Find where the given text appears and provide that cell's center as [X, Y] coordinate. 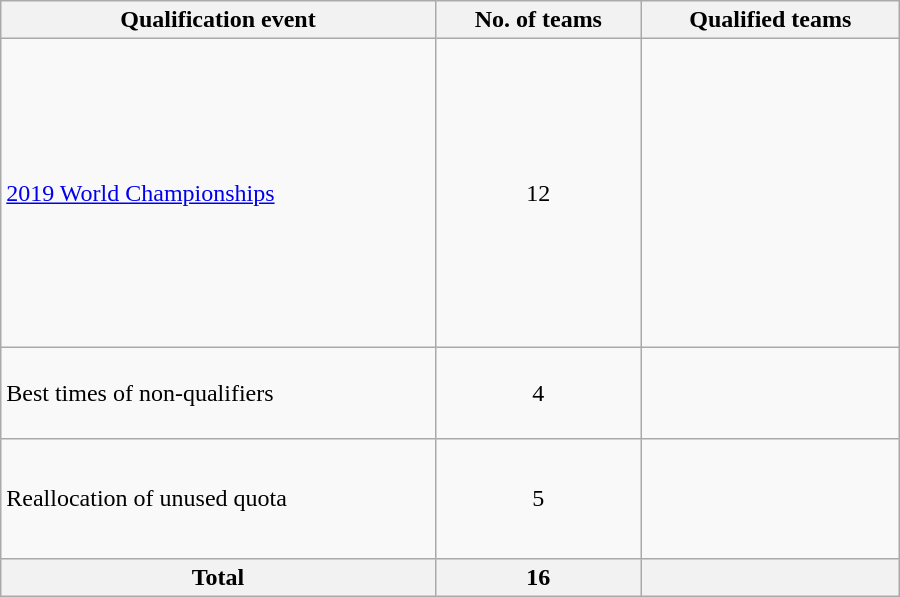
12 [538, 193]
Best times of non-qualifiers [218, 393]
Qualified teams [770, 20]
Reallocation of unused quota [218, 498]
4 [538, 393]
5 [538, 498]
16 [538, 577]
2019 World Championships [218, 193]
No. of teams [538, 20]
Qualification event [218, 20]
Total [218, 577]
